Locate the cell with the specified text and output its [X, Y] center coordinate. 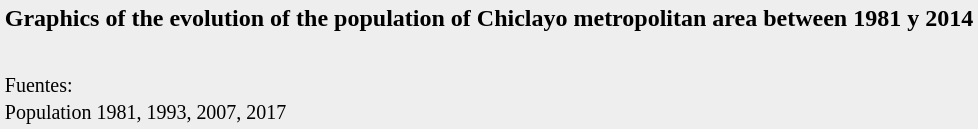
Graphics of the evolution of the population of Chiclayo metropolitan area between 1981 y 2014 [488, 18]
Fuentes:Population 1981, 1993, 2007, 2017 [488, 98]
